Provide the (x, y) coordinate of the cell's center where the given text is located.  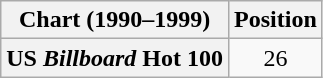
Position (276, 20)
26 (276, 58)
US Billboard Hot 100 (115, 58)
Chart (1990–1999) (115, 20)
